For the text-containing cell, return its midpoint in (x, y) coordinate format. 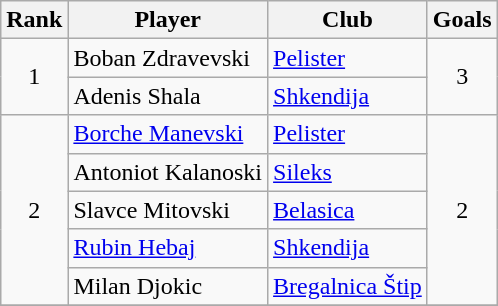
Player (168, 20)
Milan Djokic (168, 286)
Rank (34, 20)
Borche Manevski (168, 134)
Boban Zdravevski (168, 58)
Rubin Hebaj (168, 248)
Belasica (348, 210)
Adenis Shala (168, 96)
Bregalnica Štip (348, 286)
Sileks (348, 172)
1 (34, 77)
Club (348, 20)
Antoniot Kalanoski (168, 172)
Slavce Mitovski (168, 210)
3 (462, 77)
Goals (462, 20)
